Return the (x, y) coordinate for the center point of the cell that contains the specified text.  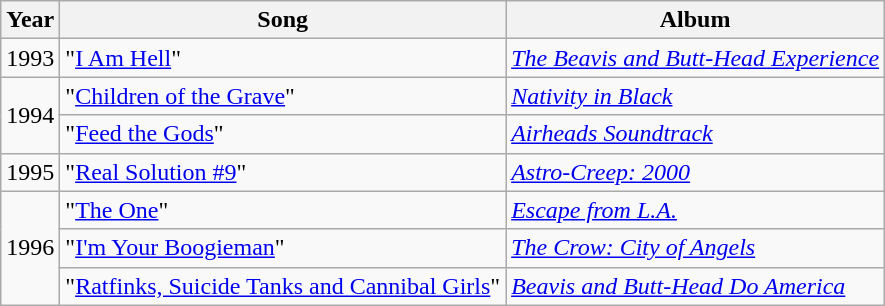
Astro-Creep: 2000 (696, 172)
"Feed the Gods" (283, 134)
1994 (30, 115)
The Beavis and Butt-Head Experience (696, 58)
"I Am Hell" (283, 58)
Song (283, 20)
Year (30, 20)
1995 (30, 172)
Nativity in Black (696, 96)
1993 (30, 58)
Escape from L.A. (696, 210)
"The One" (283, 210)
"Ratfinks, Suicide Tanks and Cannibal Girls" (283, 286)
Airheads Soundtrack (696, 134)
"Real Solution #9" (283, 172)
"I'm Your Boogieman" (283, 248)
The Crow: City of Angels (696, 248)
1996 (30, 248)
"Children of the Grave" (283, 96)
Album (696, 20)
Beavis and Butt-Head Do America (696, 286)
